Pinpoint the cell where the given text exists, returning its (x, y) midpoint coordinate. 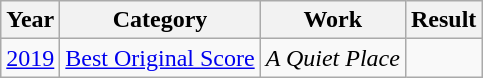
2019 (30, 58)
Best Original Score (160, 58)
Year (30, 20)
Result (443, 20)
Work (332, 20)
Category (160, 20)
A Quiet Place (332, 58)
